For the text-containing cell, return its midpoint in (x, y) coordinate format. 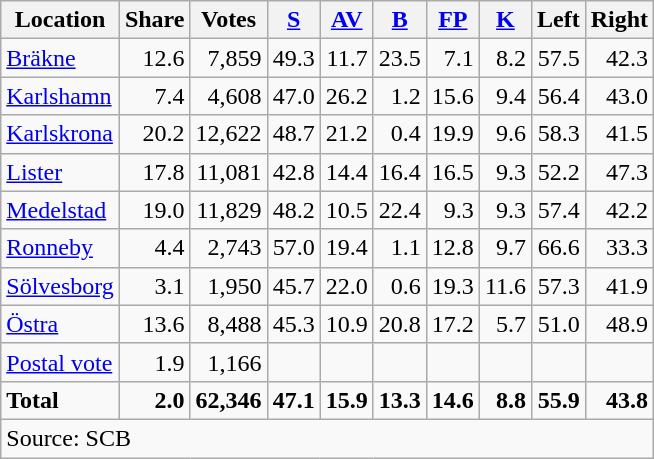
48.9 (619, 324)
5.7 (505, 324)
Ronneby (60, 248)
41.9 (619, 286)
12,622 (228, 134)
1,950 (228, 286)
4,608 (228, 96)
7.1 (452, 58)
9.7 (505, 248)
Medelstad (60, 210)
1,166 (228, 362)
8.2 (505, 58)
47.0 (294, 96)
45.3 (294, 324)
Right (619, 20)
15.6 (452, 96)
21.2 (346, 134)
FP (452, 20)
43.8 (619, 400)
Bräkne (60, 58)
1.2 (400, 96)
49.3 (294, 58)
15.9 (346, 400)
41.5 (619, 134)
57.3 (559, 286)
0.4 (400, 134)
2,743 (228, 248)
62,346 (228, 400)
22.0 (346, 286)
10.5 (346, 210)
16.4 (400, 172)
Total (60, 400)
57.0 (294, 248)
S (294, 20)
55.9 (559, 400)
43.0 (619, 96)
19.3 (452, 286)
20.8 (400, 324)
45.7 (294, 286)
Östra (60, 324)
Location (60, 20)
10.9 (346, 324)
42.3 (619, 58)
14.4 (346, 172)
47.1 (294, 400)
3.1 (154, 286)
Votes (228, 20)
51.0 (559, 324)
13.6 (154, 324)
11,829 (228, 210)
7,859 (228, 58)
Lister (60, 172)
58.3 (559, 134)
1.9 (154, 362)
Source: SCB (328, 438)
47.3 (619, 172)
17.8 (154, 172)
Postal vote (60, 362)
K (505, 20)
42.8 (294, 172)
4.4 (154, 248)
42.2 (619, 210)
11.7 (346, 58)
19.4 (346, 248)
66.6 (559, 248)
11.6 (505, 286)
Sölvesborg (60, 286)
0.6 (400, 286)
22.4 (400, 210)
23.5 (400, 58)
52.2 (559, 172)
48.2 (294, 210)
2.0 (154, 400)
11,081 (228, 172)
14.6 (452, 400)
1.1 (400, 248)
Karlskrona (60, 134)
17.2 (452, 324)
19.0 (154, 210)
12.8 (452, 248)
B (400, 20)
26.2 (346, 96)
16.5 (452, 172)
13.3 (400, 400)
12.6 (154, 58)
33.3 (619, 248)
19.9 (452, 134)
48.7 (294, 134)
9.6 (505, 134)
Karlshamn (60, 96)
AV (346, 20)
8,488 (228, 324)
Left (559, 20)
56.4 (559, 96)
7.4 (154, 96)
57.5 (559, 58)
9.4 (505, 96)
57.4 (559, 210)
Share (154, 20)
8.8 (505, 400)
20.2 (154, 134)
